Pinpoint the cell where the given text exists, returning its (X, Y) midpoint coordinate. 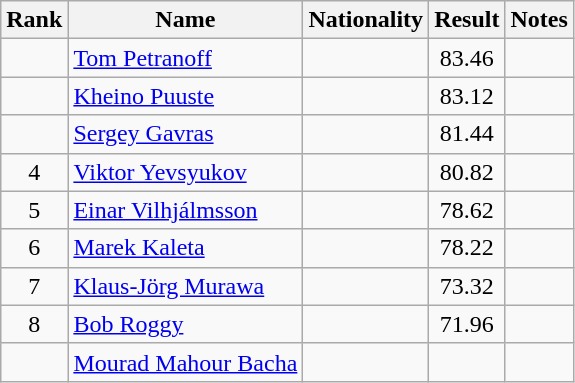
Name (186, 20)
7 (34, 286)
78.22 (467, 248)
4 (34, 172)
Sergey Gavras (186, 134)
Result (467, 20)
83.12 (467, 96)
Marek Kaleta (186, 248)
Bob Roggy (186, 324)
Notes (539, 20)
83.46 (467, 58)
73.32 (467, 286)
81.44 (467, 134)
Kheino Puuste (186, 96)
Viktor Yevsyukov (186, 172)
Klaus-Jörg Murawa (186, 286)
Mourad Mahour Bacha (186, 362)
71.96 (467, 324)
6 (34, 248)
80.82 (467, 172)
8 (34, 324)
5 (34, 210)
Rank (34, 20)
Einar Vilhjálmsson (186, 210)
Nationality (366, 20)
Tom Petranoff (186, 58)
78.62 (467, 210)
